Search for the cell housing the specified text and yield its (X, Y) center coordinate. 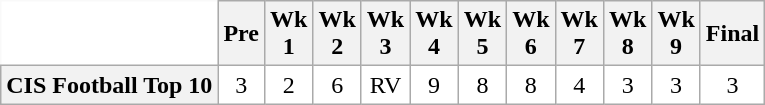
Wk8 (627, 34)
CIS Football Top 10 (110, 85)
Wk6 (531, 34)
Wk7 (579, 34)
Wk3 (385, 34)
Wk1 (288, 34)
RV (385, 85)
9 (434, 85)
Wk2 (337, 34)
Final (732, 34)
Wk5 (482, 34)
2 (288, 85)
6 (337, 85)
Pre (242, 34)
Wk4 (434, 34)
4 (579, 85)
Wk9 (676, 34)
